Find where the given text appears and provide that cell's center as [x, y] coordinate. 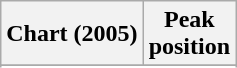
Chart (2005) [72, 34]
Peakposition [189, 34]
